Find where the given text appears and provide that cell's center as (X, Y) coordinate. 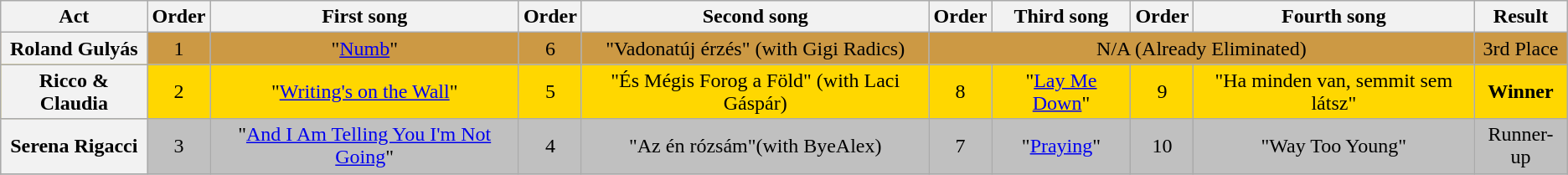
3rd Place (1521, 49)
4 (549, 146)
"Lay Me Down" (1061, 92)
Roland Gulyás (74, 49)
"És Mégis Forog a Föld" (with Laci Gáspár) (756, 92)
Second song (756, 17)
7 (960, 146)
"Az én rózsám"(with ByeAlex) (756, 146)
Winner (1521, 92)
"And I Am Telling You I'm Not Going" (364, 146)
First song (364, 17)
"Ha minden van, semmit sem látsz" (1333, 92)
2 (179, 92)
Runner-up (1521, 146)
8 (960, 92)
Fourth song (1333, 17)
N/A (Already Eliminated) (1201, 49)
1 (179, 49)
3 (179, 146)
Serena Rigacci (74, 146)
Ricco & Claudia (74, 92)
6 (549, 49)
5 (549, 92)
Result (1521, 17)
"Way Too Young" (1333, 146)
"Vadonatúj érzés" (with Gigi Radics) (756, 49)
Act (74, 17)
Third song (1061, 17)
"Praying" (1061, 146)
9 (1163, 92)
"Writing's on the Wall" (364, 92)
"Numb" (364, 49)
10 (1163, 146)
